Scan for the cell matching the given text and deliver its [X, Y] coordinate at center. 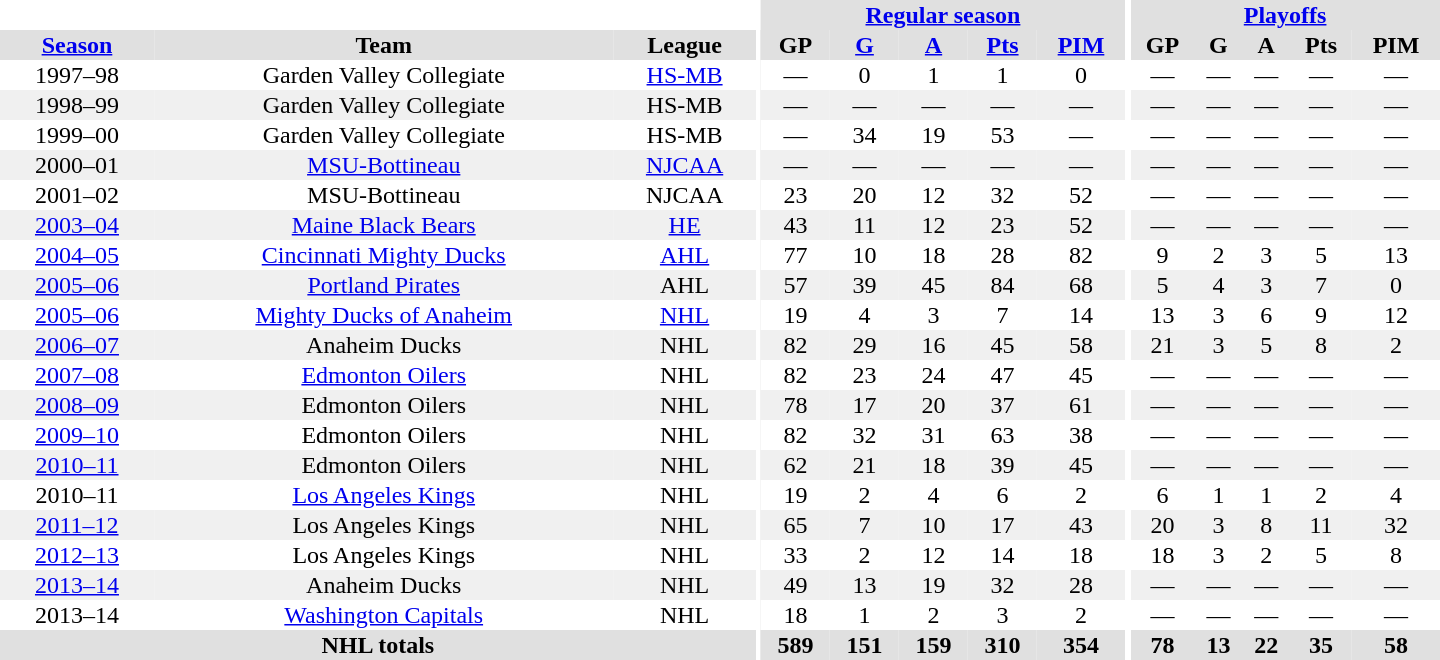
61 [1081, 405]
Regular season [943, 15]
1998–99 [77, 105]
35 [1321, 645]
77 [796, 255]
16 [934, 345]
33 [796, 555]
Cincinnati Mighty Ducks [384, 255]
2012–13 [77, 555]
2000–01 [77, 165]
1997–98 [77, 75]
Portland Pirates [384, 285]
1999–00 [77, 135]
29 [864, 345]
65 [796, 525]
63 [1002, 435]
57 [796, 285]
2009–10 [77, 435]
47 [1002, 375]
Team [384, 45]
Season [77, 45]
League [684, 45]
Maine Black Bears [384, 225]
151 [864, 645]
2011–12 [77, 525]
24 [934, 375]
2006–07 [77, 345]
53 [1002, 135]
38 [1081, 435]
2004–05 [77, 255]
31 [934, 435]
Playoffs [1285, 15]
22 [1266, 645]
159 [934, 645]
84 [1002, 285]
HE [684, 225]
310 [1002, 645]
68 [1081, 285]
37 [1002, 405]
34 [864, 135]
589 [796, 645]
Washington Capitals [384, 615]
Mighty Ducks of Anaheim [384, 315]
2007–08 [77, 375]
49 [796, 585]
2001–02 [77, 195]
2003–04 [77, 225]
NHL totals [378, 645]
62 [796, 465]
2008–09 [77, 405]
354 [1081, 645]
